Determine the [x, y] coordinate at the center of the cell enclosing the given text.  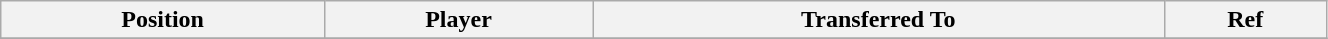
Player [458, 20]
Ref [1245, 20]
Position [163, 20]
Transferred To [878, 20]
